Locate the cell with the specified text and output its (x, y) center coordinate. 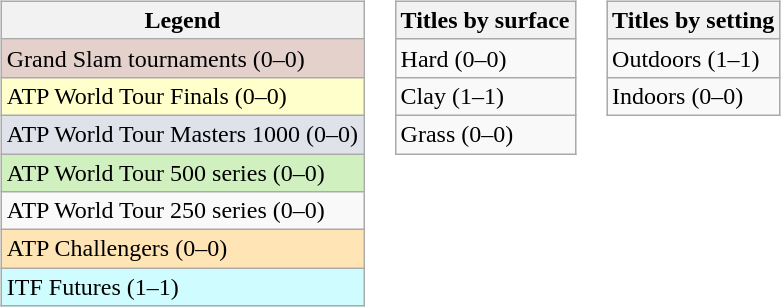
ATP Challengers (0–0) (182, 249)
Legend (182, 20)
ATP World Tour 500 series (0–0) (182, 173)
Indoors (0–0) (694, 96)
Grand Slam tournaments (0–0) (182, 58)
ATP World Tour Finals (0–0) (182, 96)
Hard (0–0) (485, 58)
Outdoors (1–1) (694, 58)
Titles by setting (694, 20)
ATP World Tour Masters 1000 (0–0) (182, 134)
Clay (1–1) (485, 96)
Titles by surface (485, 20)
ITF Futures (1–1) (182, 287)
Grass (0–0) (485, 134)
ATP World Tour 250 series (0–0) (182, 211)
